Identify which cell holds the provided text, then report its (X, Y) central coordinate. 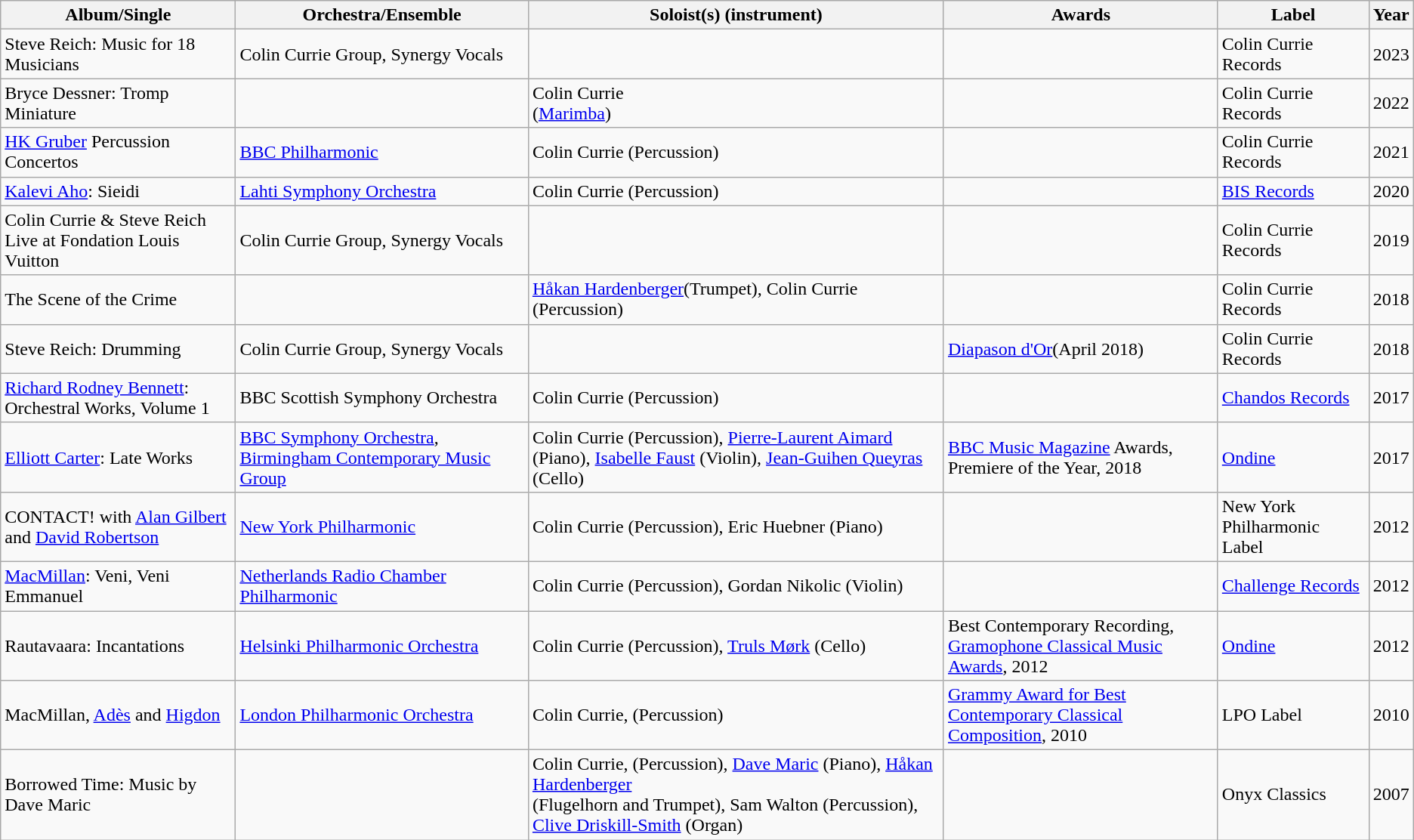
Colin Currie & Steve Reich Live at Fondation Louis Vuitton (118, 240)
Håkan Hardenberger(Trumpet), Colin Currie (Percussion) (736, 299)
Steve Reich: Music for 18 Musicians (118, 54)
Colin Currie (Percussion), Pierre-Laurent Aimard (Piano), Isabelle Faust (Violin), Jean-Guihen Queyras (Cello) (736, 457)
Netherlands Radio Chamber Philharmonic (382, 586)
2019 (1391, 240)
Colin Currie, (Percussion) (736, 715)
Colin Currie (Percussion), Eric Huebner (Piano) (736, 527)
2010 (1391, 715)
CONTACT! with Alan Gilbert and David Robertson (118, 527)
London Philharmonic Orchestra (382, 715)
2007 (1391, 795)
Onyx Classics (1293, 795)
2020 (1391, 191)
BBC Philharmonic (382, 153)
Diapason d'Or(April 2018) (1080, 349)
BBC Music Magazine Awards, Premiere of the Year, 2018 (1080, 457)
Challenge Records (1293, 586)
Steve Reich: Drumming (118, 349)
New York Philharmonic (382, 527)
2023 (1391, 54)
2022 (1391, 103)
Orchestra/Ensemble (382, 15)
MacMillan, Adès and Higdon (118, 715)
Rautavaara: Incantations (118, 645)
Chandos Records (1293, 397)
Colin Currie (Percussion), Gordan Nikolic (Violin) (736, 586)
MacMillan: Veni, Veni Emmanuel (118, 586)
New York Philharmonic Label (1293, 527)
Awards (1080, 15)
Kalevi Aho: Sieidi (118, 191)
BBC Scottish Symphony Orchestra (382, 397)
Helsinki Philharmonic Orchestra (382, 645)
Lahti Symphony Orchestra (382, 191)
BBC Symphony Orchestra, Birmingham Contemporary Music Group (382, 457)
Bryce Dessner: Tromp Miniature (118, 103)
BIS Records (1293, 191)
Richard Rodney Bennett: Orchestral Works, Volume 1 (118, 397)
Elliott Carter: Late Works (118, 457)
Soloist(s) (instrument) (736, 15)
Colin Currie(Marimba) (736, 103)
Year (1391, 15)
Borrowed Time: Music by Dave Maric (118, 795)
Album/Single (118, 15)
Grammy Award for Best Contemporary Classical Composition, 2010 (1080, 715)
Colin Currie, (Percussion), Dave Maric (Piano), Håkan Hardenberger(Flugelhorn and Trumpet), Sam Walton (Percussion), Clive Driskill-Smith (Organ) (736, 795)
The Scene of the Crime (118, 299)
Colin Currie (Percussion), Truls Mørk (Cello) (736, 645)
2021 (1391, 153)
HK Gruber Percussion Concertos (118, 153)
LPO Label (1293, 715)
Label (1293, 15)
Best Contemporary Recording, Gramophone Classical Music Awards, 2012 (1080, 645)
